Find where the given text appears and provide that cell's center as [x, y] coordinate. 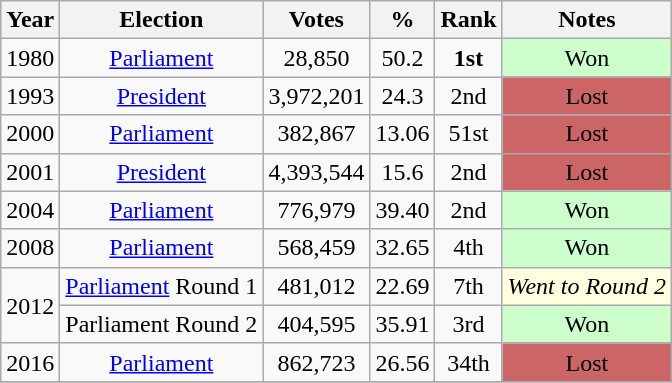
Year [30, 20]
% [402, 20]
Rank [468, 20]
1st [468, 58]
34th [468, 362]
4th [468, 248]
7th [468, 286]
15.6 [402, 172]
776,979 [316, 210]
24.3 [402, 96]
Went to Round 2 [587, 286]
39.40 [402, 210]
Parliament Round 2 [162, 324]
4,393,544 [316, 172]
35.91 [402, 324]
2008 [30, 248]
3,972,201 [316, 96]
Notes [587, 20]
26.56 [402, 362]
28,850 [316, 58]
51st [468, 134]
382,867 [316, 134]
50.2 [402, 58]
404,595 [316, 324]
2004 [30, 210]
32.65 [402, 248]
1993 [30, 96]
568,459 [316, 248]
Parliament Round 1 [162, 286]
862,723 [316, 362]
481,012 [316, 286]
13.06 [402, 134]
22.69 [402, 286]
2016 [30, 362]
1980 [30, 58]
2012 [30, 305]
2001 [30, 172]
3rd [468, 324]
2000 [30, 134]
Election [162, 20]
Votes [316, 20]
